Identify which cell holds the provided text, then report its [x, y] central coordinate. 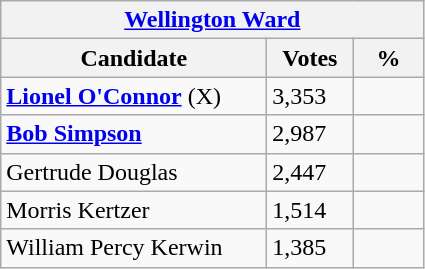
Gertrude Douglas [134, 172]
Votes [310, 58]
Candidate [134, 58]
2,447 [310, 172]
3,353 [310, 96]
William Percy Kerwin [134, 248]
Morris Kertzer [134, 210]
% [388, 58]
Wellington Ward [212, 20]
1,514 [310, 210]
2,987 [310, 134]
1,385 [310, 248]
Bob Simpson [134, 134]
Lionel O'Connor (X) [134, 96]
